Locate the cell with the specified text and output its [X, Y] center coordinate. 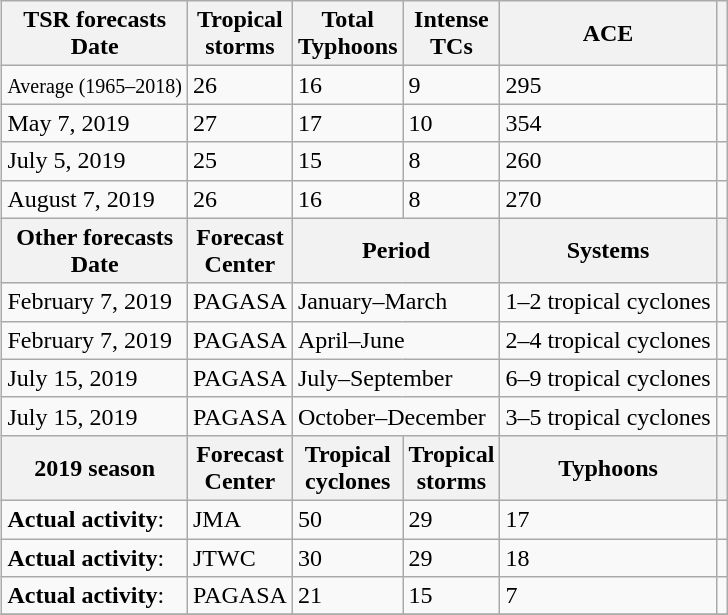
2019 season [95, 468]
9 [452, 85]
TSR forecastsDate [95, 34]
Average (1965–2018) [95, 85]
July–September [396, 378]
May 7, 2019 [95, 123]
JMA [240, 519]
27 [240, 123]
21 [348, 596]
260 [608, 161]
Typhoons [608, 468]
October–December [396, 416]
18 [608, 557]
6–9 tropical cyclones [608, 378]
270 [608, 199]
3–5 tropical cyclones [608, 416]
January–March [396, 302]
25 [240, 161]
July 5, 2019 [95, 161]
ACE [608, 34]
August 7, 2019 [95, 199]
Other forecastsDate [95, 250]
Period [396, 250]
295 [608, 85]
2–4 tropical cyclones [608, 340]
Tropicalcyclones [348, 468]
Systems [608, 250]
30 [348, 557]
10 [452, 123]
TotalTyphoons [348, 34]
JTWC [240, 557]
April–June [396, 340]
50 [348, 519]
IntenseTCs [452, 34]
354 [608, 123]
7 [608, 596]
1–2 tropical cyclones [608, 302]
